Return (X, Y) of the center of cell containing provided text 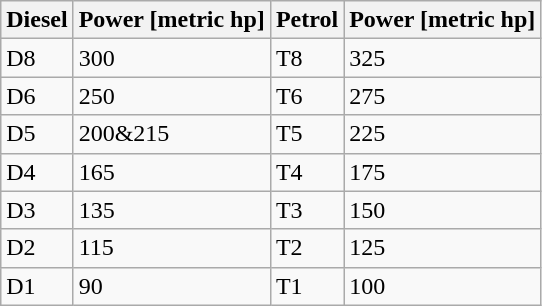
90 (172, 286)
D4 (37, 172)
125 (442, 248)
T5 (306, 134)
250 (172, 96)
Diesel (37, 20)
135 (172, 210)
T1 (306, 286)
T3 (306, 210)
T8 (306, 58)
Petrol (306, 20)
D6 (37, 96)
165 (172, 172)
325 (442, 58)
300 (172, 58)
175 (442, 172)
200&215 (172, 134)
D5 (37, 134)
D2 (37, 248)
115 (172, 248)
T6 (306, 96)
100 (442, 286)
T2 (306, 248)
T4 (306, 172)
D8 (37, 58)
225 (442, 134)
D3 (37, 210)
D1 (37, 286)
150 (442, 210)
275 (442, 96)
